For the text-containing cell, return its midpoint in (x, y) coordinate format. 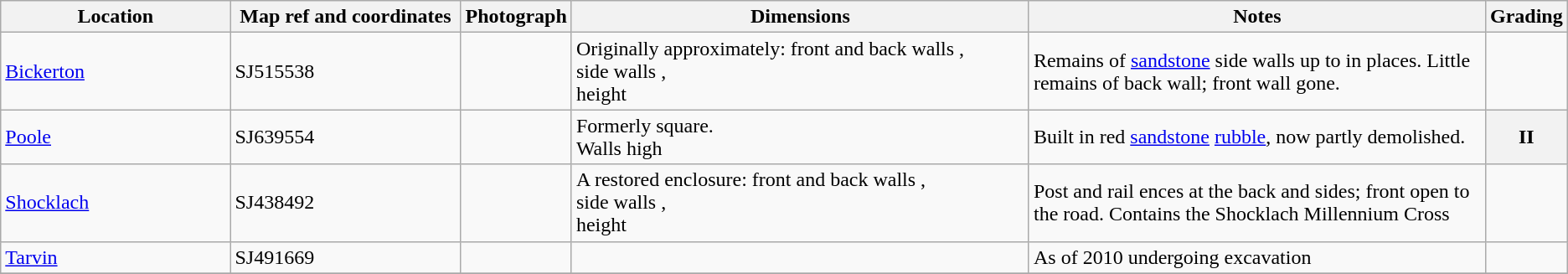
Shocklach (116, 203)
SJ491669 (345, 257)
Grading (1526, 17)
Photograph (516, 17)
Poole (116, 137)
As of 2010 undergoing excavation (1256, 257)
Originally approximately: front and back walls ,side walls ,height (800, 71)
SJ515538 (345, 71)
Map ref and coordinates (345, 17)
SJ438492 (345, 203)
II (1526, 137)
Tarvin (116, 257)
Built in red sandstone rubble, now partly demolished. (1256, 137)
Location (116, 17)
SJ639554 (345, 137)
Formerly square.Walls high (800, 137)
A restored enclosure: front and back walls ,side walls ,height (800, 203)
Post and rail ences at the back and sides; front open to the road. Contains the Shocklach Millennium Cross (1256, 203)
Notes (1256, 17)
Dimensions (800, 17)
Bickerton (116, 71)
Remains of sandstone side walls up to in places. Little remains of back wall; front wall gone. (1256, 71)
